Return the [x, y] coordinate for the center point of the cell that contains the specified text.  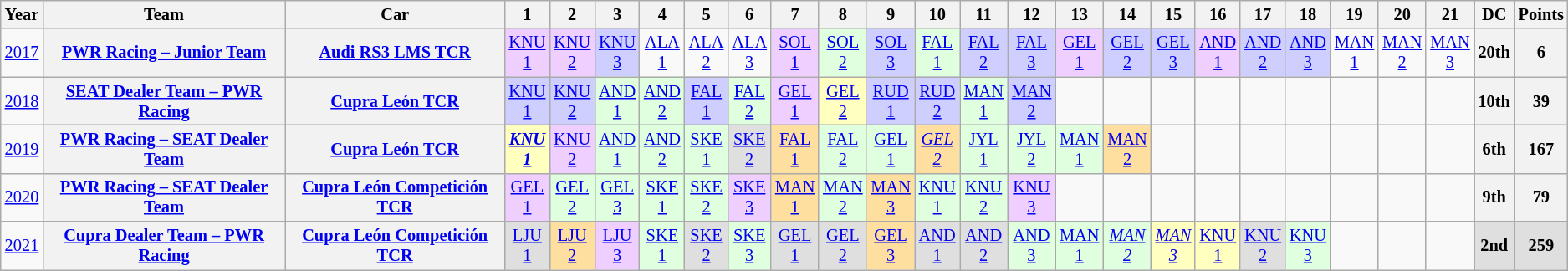
Team [164, 14]
8 [843, 14]
11 [983, 14]
167 [1541, 149]
14 [1127, 14]
3 [617, 14]
Year [22, 14]
12 [1032, 14]
SEAT Dealer Team – PWR Racing [164, 101]
Audi RS3 LMS TCR [395, 53]
39 [1541, 101]
RUD1 [890, 101]
7 [794, 14]
SOL2 [843, 53]
SOL1 [794, 53]
LJU3 [617, 246]
2020 [22, 197]
20th [1494, 53]
20 [1402, 14]
ALA2 [707, 53]
2 [572, 14]
Points [1541, 14]
21 [1450, 14]
1 [527, 14]
17 [1263, 14]
10th [1494, 101]
Cupra Dealer Team – PWR Racing [164, 246]
FAL3 [1032, 53]
2nd [1494, 246]
Car [395, 14]
ALA1 [662, 53]
ALA3 [749, 53]
15 [1174, 14]
9th [1494, 197]
5 [707, 14]
79 [1541, 197]
4 [662, 14]
2018 [22, 101]
LJU2 [572, 246]
PWR Racing – Junior Team [164, 53]
19 [1355, 14]
10 [937, 14]
SOL3 [890, 53]
13 [1079, 14]
RUD2 [937, 101]
LJU1 [527, 246]
16 [1218, 14]
JYL2 [1032, 149]
JYL1 [983, 149]
2017 [22, 53]
9 [890, 14]
6th [1494, 149]
2021 [22, 246]
18 [1308, 14]
2019 [22, 149]
DC [1494, 14]
259 [1541, 246]
